Detect which cell encompasses the target text, then output its (X, Y) center coordinate. 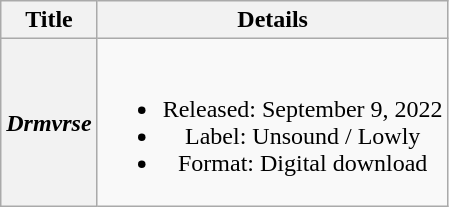
Released: September 9, 2022Label: Unsound / LowlyFormat: Digital download (272, 122)
Details (272, 20)
Title (49, 20)
Drmvrse (49, 122)
